Determine the (X, Y) coordinate at the center of the cell enclosing the given text.  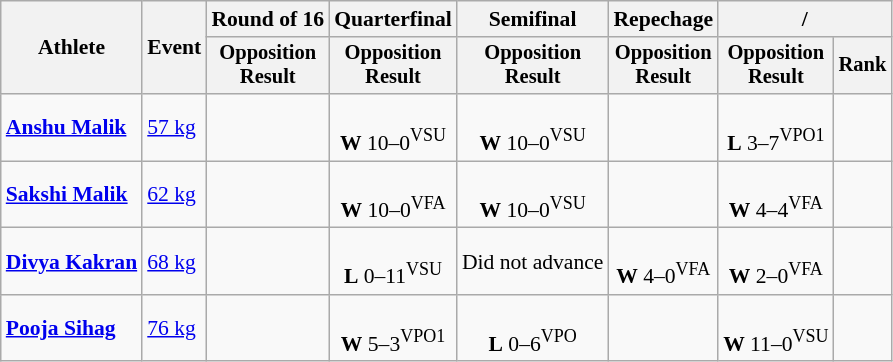
Pooja Sihag (72, 328)
W 10–0VFA (393, 194)
L 3–7VPO1 (776, 128)
W 11–0VSU (776, 328)
W 5–3VPO1 (393, 328)
Divya Kakran (72, 262)
Did not advance (533, 262)
Event (174, 48)
68 kg (174, 262)
Semifinal (533, 19)
W 2–0VFA (776, 262)
Quarterfinal (393, 19)
L 0–11VSU (393, 262)
W 4–4VFA (776, 194)
76 kg (174, 328)
Rank (863, 66)
Repechage (663, 19)
62 kg (174, 194)
Athlete (72, 48)
Round of 16 (268, 19)
/ (804, 19)
L 0–6VPO (533, 328)
Anshu Malik (72, 128)
W 4–0VFA (663, 262)
57 kg (174, 128)
Sakshi Malik (72, 194)
